Detect which cell encompasses the target text, then output its (X, Y) center coordinate. 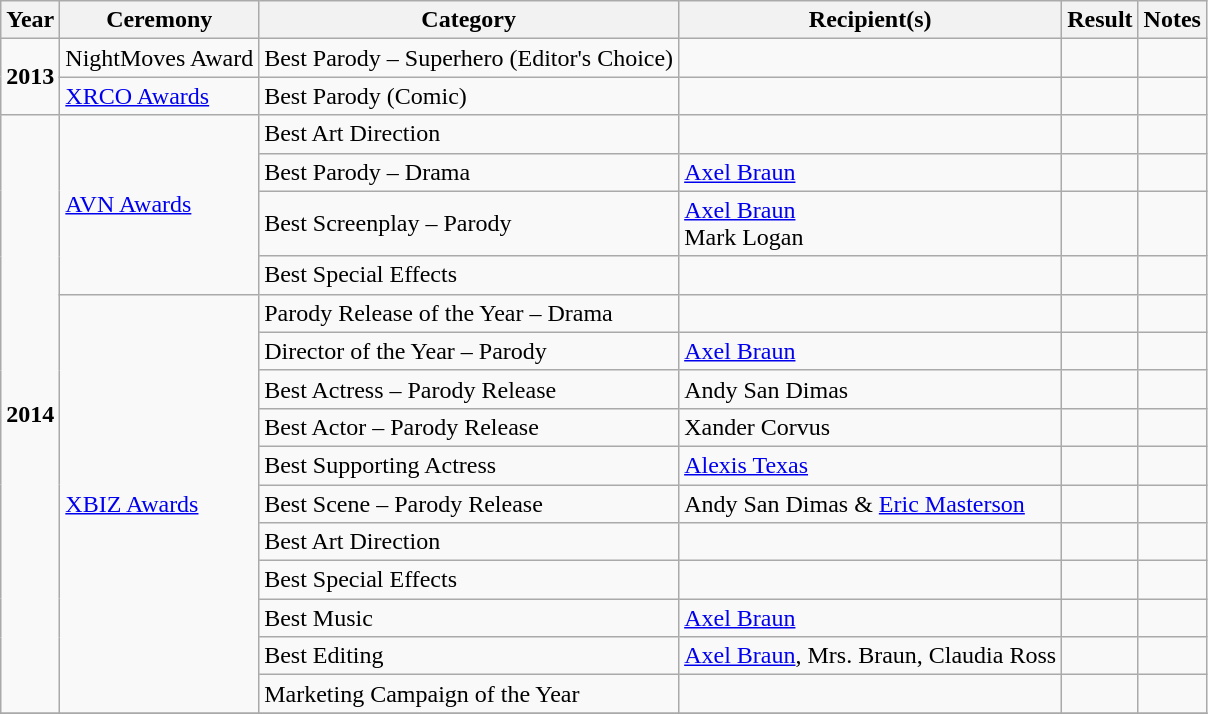
Best Parody – Superhero (Editor's Choice) (469, 58)
Ceremony (160, 20)
Axel BraunMark Logan (870, 224)
Result (1100, 20)
Parody Release of the Year – Drama (469, 313)
Year (30, 20)
2013 (30, 77)
Best Actor – Parody Release (469, 427)
Best Scene – Parody Release (469, 503)
Andy San Dimas & Eric Masterson (870, 503)
Category (469, 20)
Axel Braun, Mrs. Braun, Claudia Ross (870, 656)
Recipient(s) (870, 20)
XRCO Awards (160, 96)
XBIZ Awards (160, 504)
Marketing Campaign of the Year (469, 694)
Xander Corvus (870, 427)
2014 (30, 414)
Alexis Texas (870, 465)
Best Music (469, 618)
Best Actress – Parody Release (469, 389)
Director of the Year – Parody (469, 351)
NightMoves Award (160, 58)
Best Parody (Comic) (469, 96)
Best Parody – Drama (469, 172)
Best Supporting Actress (469, 465)
AVN Awards (160, 204)
Best Screenplay – Parody (469, 224)
Andy San Dimas (870, 389)
Notes (1172, 20)
Best Editing (469, 656)
